Detect which cell encompasses the target text, then output its [X, Y] center coordinate. 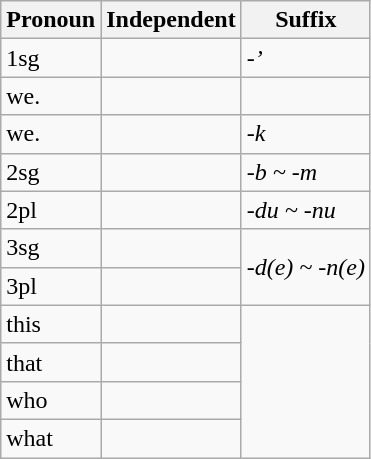
-k [306, 134]
Pronoun [51, 20]
-d(e) ~ -n(e) [306, 267]
this [51, 324]
who [51, 400]
2pl [51, 210]
what [51, 438]
2sg [51, 172]
3sg [51, 248]
Independent [171, 20]
Suffix [306, 20]
3pl [51, 286]
-b ~ -m [306, 172]
-du ~ -nu [306, 210]
that [51, 362]
1sg [51, 58]
-’ [306, 58]
